Return the [X, Y] coordinate for the center point of the cell that contains the specified text.  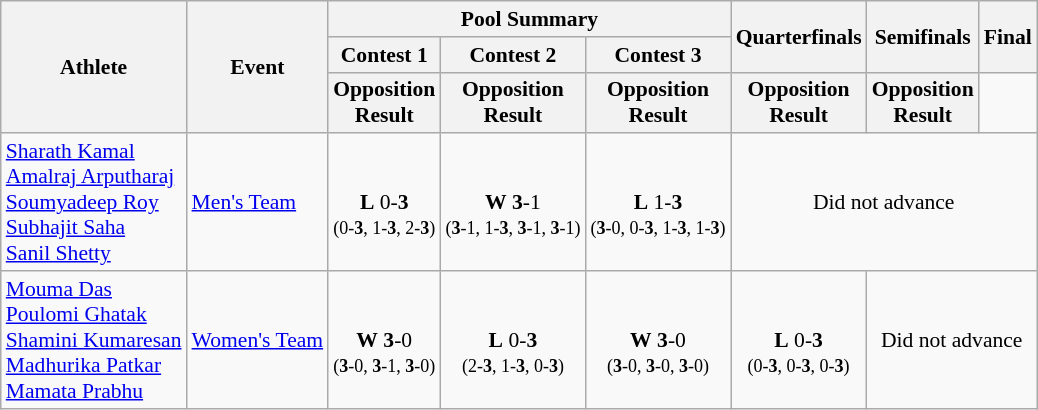
Sharath KamalAmalraj ArputharajSoumyadeep RoySubhajit SahaSanil Shetty [94, 203]
L 0-3(0-3, 1-3, 2-3) [384, 203]
L 0-3(0-3, 0-3, 0-3) [799, 340]
Women's Team [258, 340]
Contest 3 [658, 55]
W 3-0(3-0, 3-1, 3-0) [384, 340]
Contest 1 [384, 55]
Contest 2 [512, 55]
Mouma DasPoulomi GhatakShamini KumaresanMadhurika PatkarMamata Prabhu [94, 340]
Quarterfinals [799, 36]
W 3-1(3-1, 1-3, 3-1, 3-1) [512, 203]
L 0-3(2-3, 1-3, 0-3) [512, 340]
W 3-0(3-0, 3-0, 3-0) [658, 340]
L 1-3(3-0, 0-3, 1-3, 1-3) [658, 203]
Athlete [94, 67]
Semifinals [923, 36]
Men's Team [258, 203]
Pool Summary [529, 19]
Event [258, 67]
Final [1008, 36]
